From the cell containing the given text, extract its center point as [X, Y] coordinate. 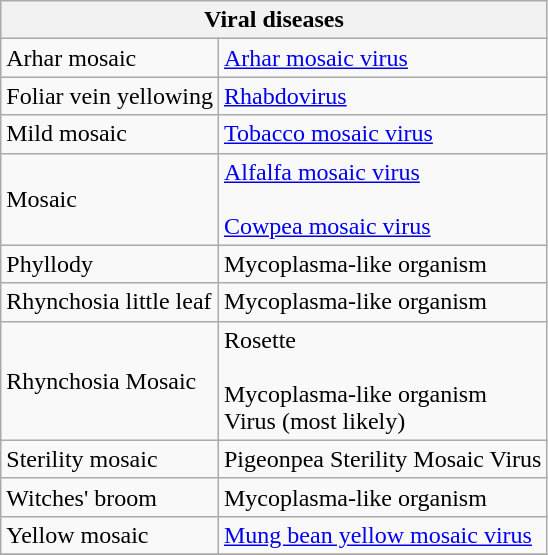
Foliar vein yellowing [110, 96]
Yellow mosaic [110, 535]
Rosette Mycoplasma-like organism Virus (most likely) [382, 380]
Sterility mosaic [110, 459]
Arhar mosaic virus [382, 58]
Pigeonpea Sterility Mosaic Virus [382, 459]
Rhynchosia Mosaic [110, 380]
Mild mosaic [110, 134]
Witches' broom [110, 497]
Rhynchosia little leaf [110, 302]
Mosaic [110, 199]
Phyllody [110, 264]
Tobacco mosaic virus [382, 134]
Alfalfa mosaic virusCowpea mosaic virus [382, 199]
Viral diseases [274, 20]
Arhar mosaic [110, 58]
Mung bean yellow mosaic virus [382, 535]
Rhabdovirus [382, 96]
